Determine the (x, y) coordinate at the center of the cell enclosing the given text.  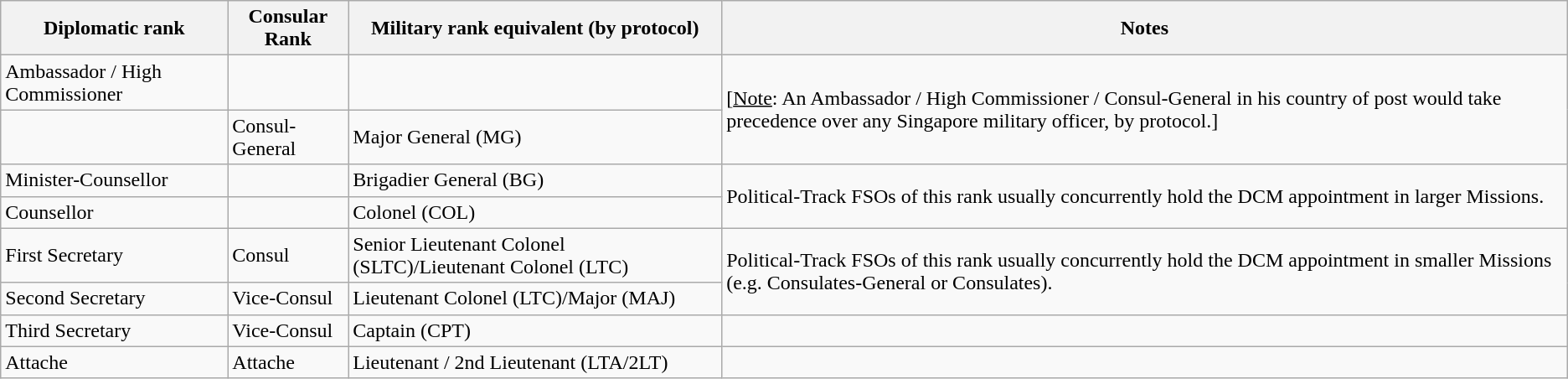
Counsellor (114, 212)
Political-Track FSOs of this rank usually concurrently hold the DCM appointment in smaller Missions (e.g. Consulates-General or Consulates). (1145, 272)
Senior Lieutenant Colonel (SLTC)/Lieutenant Colonel (LTC) (535, 255)
Political-Track FSOs of this rank usually concurrently hold the DCM appointment in larger Missions. (1145, 196)
Major General (MG) (535, 138)
Captain (CPT) (535, 330)
First Secretary (114, 255)
Consul-General (288, 138)
Colonel (COL) (535, 212)
Brigadier General (BG) (535, 180)
Lieutenant / 2nd Lieutenant (LTA/2LT) (535, 362)
Lieutenant Colonel (LTC)/Major (MAJ) (535, 299)
Notes (1145, 29)
Consular Rank (288, 29)
Consul (288, 255)
Minister-Counsellor (114, 180)
Second Secretary (114, 299)
Ambassador / High Commissioner (114, 82)
Military rank equivalent (by protocol) (535, 29)
Diplomatic rank (114, 29)
Third Secretary (114, 330)
